Capture the cell that displays the provided text and extract its (x, y) central coordinate. 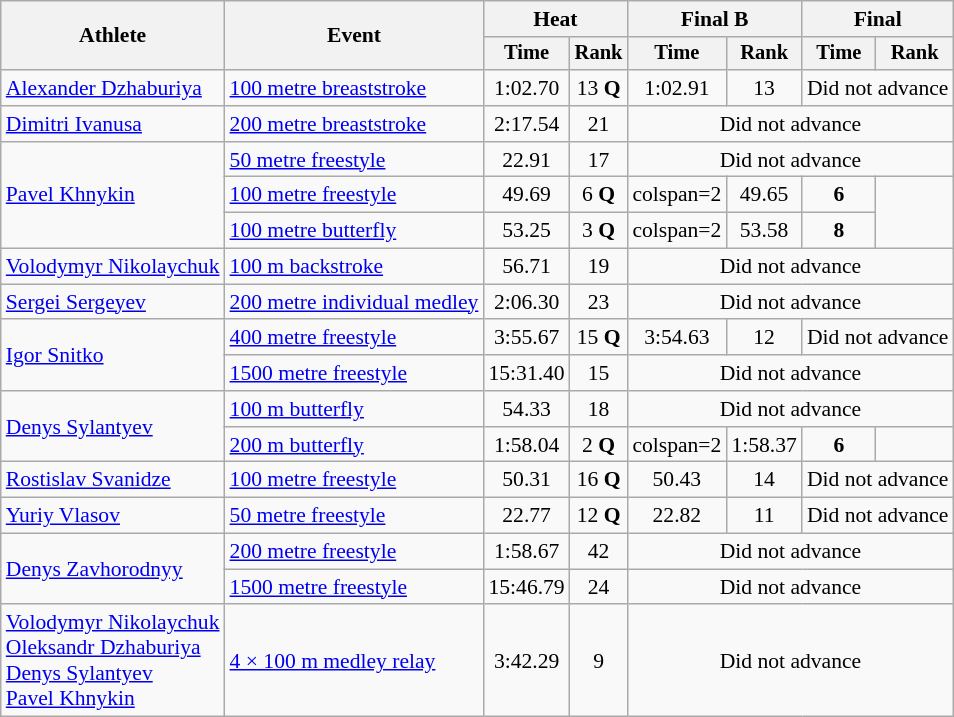
21 (599, 124)
1:58.04 (526, 445)
1:02.70 (526, 88)
1:58.37 (764, 445)
Denys Zavhorodnyy (113, 570)
13 (764, 88)
1:02.91 (676, 88)
200 m butterfly (354, 445)
Final (878, 19)
17 (599, 160)
3 Q (599, 231)
Athlete (113, 36)
Volodymyr NikolaychukOleksandr DzhaburiyaDenys SylantyevPavel Khnykin (113, 661)
Heat (555, 19)
15:46.79 (526, 587)
Event (354, 36)
16 Q (599, 480)
6 Q (599, 195)
200 metre individual medley (354, 302)
100 m butterfly (354, 409)
14 (764, 480)
13 Q (599, 88)
3:42.29 (526, 661)
4 × 100 m medley relay (354, 661)
200 metre freestyle (354, 552)
23 (599, 302)
100 metre butterfly (354, 231)
Alexander Dzhaburiya (113, 88)
22.91 (526, 160)
9 (599, 661)
100 m backstroke (354, 267)
18 (599, 409)
2:17.54 (526, 124)
Final B (714, 19)
49.65 (764, 195)
22.82 (676, 516)
15 Q (599, 338)
3:54.63 (676, 338)
8 (839, 231)
22.77 (526, 516)
50.31 (526, 480)
56.71 (526, 267)
12 (764, 338)
2:06.30 (526, 302)
2 Q (599, 445)
Dimitri Ivanusa (113, 124)
11 (764, 516)
53.58 (764, 231)
1:58.67 (526, 552)
Sergei Sergeyev (113, 302)
19 (599, 267)
12 Q (599, 516)
50.43 (676, 480)
Volodymyr Nikolaychuk (113, 267)
3:55.67 (526, 338)
15 (599, 373)
400 metre freestyle (354, 338)
49.69 (526, 195)
Igor Snitko (113, 356)
54.33 (526, 409)
200 metre breaststroke (354, 124)
15:31.40 (526, 373)
Yuriy Vlasov (113, 516)
42 (599, 552)
100 metre breaststroke (354, 88)
Denys Sylantyev (113, 426)
Pavel Khnykin (113, 196)
24 (599, 587)
Rostislav Svanidze (113, 480)
53.25 (526, 231)
